Detect which cell encompasses the target text, then output its [x, y] center coordinate. 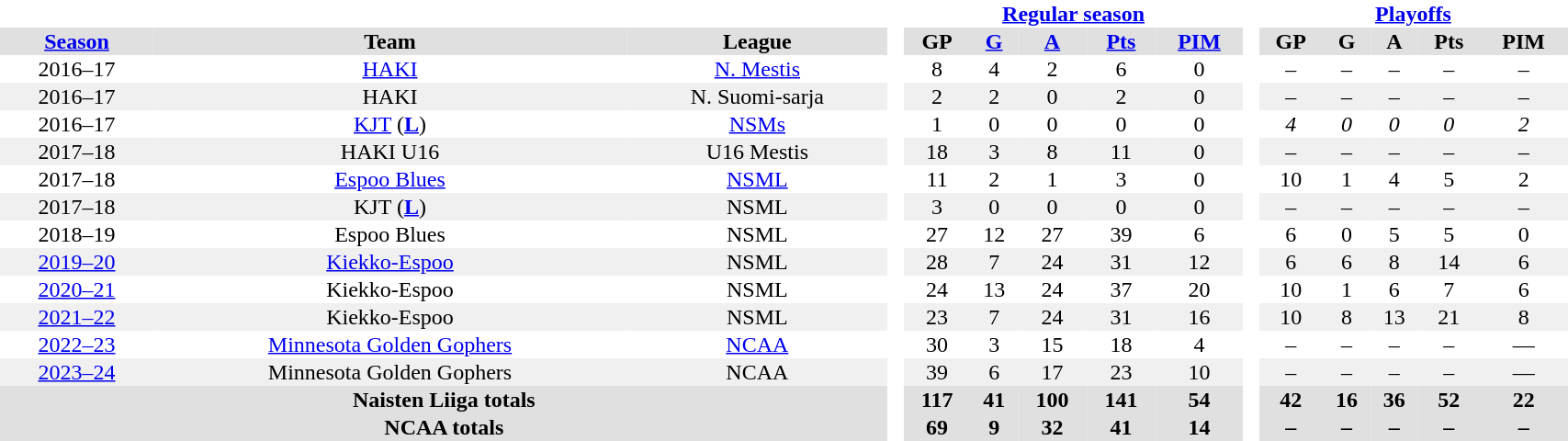
32 [1053, 427]
30 [937, 345]
Naisten Liiga totals [445, 400]
37 [1121, 289]
N. Mestis [757, 69]
2020–21 [77, 289]
2018–19 [77, 234]
9 [994, 427]
2019–20 [77, 262]
117 [937, 400]
21 [1450, 317]
22 [1523, 400]
Playoffs [1413, 14]
Regular season [1073, 14]
Team [389, 41]
69 [937, 427]
141 [1121, 400]
2023–24 [77, 372]
20 [1200, 289]
2022–23 [77, 345]
NCAA totals [445, 427]
League [757, 41]
2021–22 [77, 317]
15 [1053, 345]
N. Suomi-sarja [757, 96]
Season [77, 41]
52 [1450, 400]
42 [1291, 400]
17 [1053, 372]
100 [1053, 400]
54 [1200, 400]
36 [1394, 400]
HAKI U16 [389, 152]
NSMs [757, 124]
28 [937, 262]
U16 Mestis [757, 152]
